Search for the cell housing the specified text and yield its [X, Y] center coordinate. 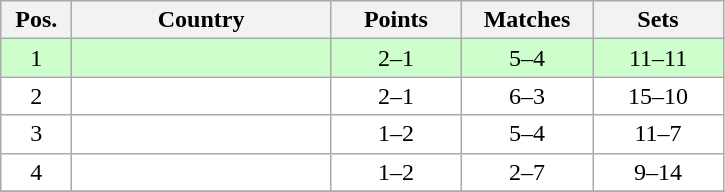
2 [36, 96]
11–7 [658, 134]
15–10 [658, 96]
3 [36, 134]
6–3 [526, 96]
4 [36, 172]
Sets [658, 20]
9–14 [658, 172]
1 [36, 58]
Matches [526, 20]
2–7 [526, 172]
11–11 [658, 58]
Pos. [36, 20]
Country [202, 20]
Points [396, 20]
